Locate the cell with the specified text and output its [x, y] center coordinate. 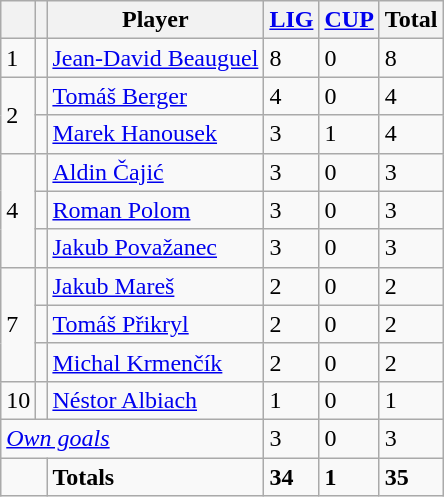
Own goals [132, 438]
CUP [349, 20]
Player [156, 20]
LIG [292, 20]
34 [292, 477]
Tomáš Přikryl [156, 324]
7 [18, 324]
Totals [156, 477]
Jakub Považanec [156, 248]
Aldin Čajić [156, 172]
Roman Polom [156, 210]
Jakub Mareš [156, 286]
Tomáš Berger [156, 96]
Michal Krmenčík [156, 362]
Jean-David Beauguel [156, 58]
Marek Hanousek [156, 134]
Néstor Albiach [156, 400]
Total [411, 20]
10 [18, 400]
35 [411, 477]
